From the cell containing the given text, extract its center point as (x, y) coordinate. 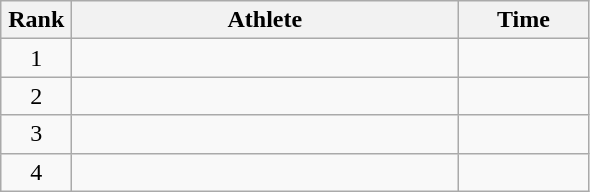
Rank (36, 20)
Athlete (265, 20)
Time (524, 20)
4 (36, 172)
2 (36, 96)
3 (36, 134)
1 (36, 58)
